Extract the (X, Y) coordinate from the center of the cell holding the provided text.  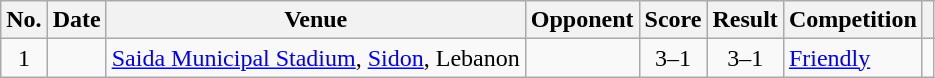
No. (24, 20)
Competition (852, 20)
Friendly (852, 58)
1 (24, 58)
Saida Municipal Stadium, Sidon, Lebanon (316, 58)
Opponent (582, 20)
Result (745, 20)
Date (76, 20)
Score (673, 20)
Venue (316, 20)
